Identify which cell holds the provided text, then report its (x, y) central coordinate. 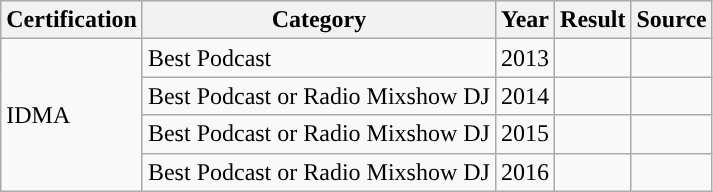
2013 (524, 58)
Category (318, 20)
2015 (524, 134)
2016 (524, 172)
Certification (72, 20)
Best Podcast (318, 58)
Year (524, 20)
Result (593, 20)
IDMA (72, 115)
2014 (524, 96)
Source (672, 20)
